Provide the [X, Y] coordinate of the cell's center where the given text is located.  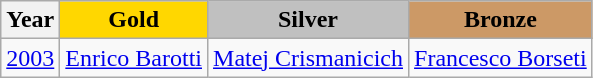
Enrico Barotti [134, 58]
Matej Crismanicich [308, 58]
2003 [30, 58]
Gold [134, 20]
Bronze [501, 20]
Silver [308, 20]
Year [30, 20]
Francesco Borseti [501, 58]
